Locate the cell with the specified text and output its [x, y] center coordinate. 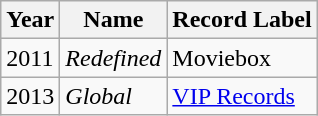
Redefined [114, 58]
Year [30, 20]
Moviebox [242, 58]
Global [114, 96]
2011 [30, 58]
VIP Records [242, 96]
Name [114, 20]
Record Label [242, 20]
2013 [30, 96]
